Search for the cell housing the specified text and yield its (X, Y) center coordinate. 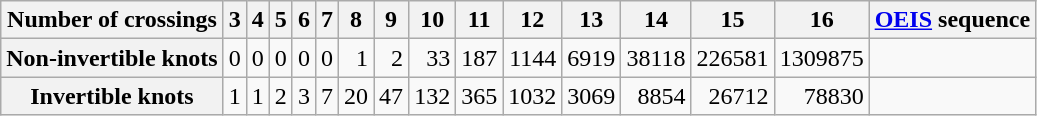
1144 (532, 58)
365 (480, 96)
9 (392, 20)
8854 (656, 96)
4 (258, 20)
15 (732, 20)
OEIS sequence (952, 20)
14 (656, 20)
Number of crossings (112, 20)
Invertible knots (112, 96)
26712 (732, 96)
226581 (732, 58)
33 (432, 58)
78830 (822, 96)
Non-invertible knots (112, 58)
132 (432, 96)
187 (480, 58)
11 (480, 20)
6 (304, 20)
20 (356, 96)
13 (592, 20)
38118 (656, 58)
8 (356, 20)
10 (432, 20)
12 (532, 20)
3069 (592, 96)
5 (280, 20)
47 (392, 96)
6919 (592, 58)
1309875 (822, 58)
1032 (532, 96)
16 (822, 20)
